Provide the (x, y) coordinate of the cell's center where the given text is located.  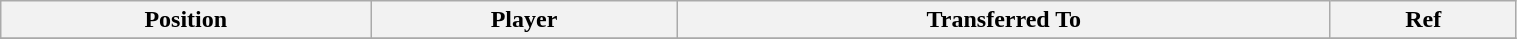
Position (186, 20)
Ref (1423, 20)
Player (524, 20)
Transferred To (1004, 20)
